Return [x, y] of the center of cell containing provided text 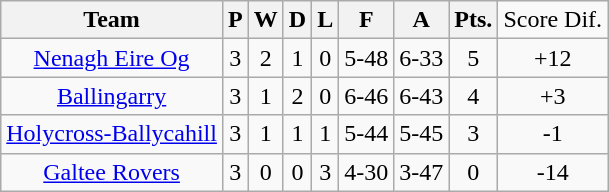
Team [112, 20]
A [422, 20]
-1 [553, 134]
Holycross-Ballycahill [112, 134]
6-43 [422, 96]
5-48 [366, 58]
Galtee Rovers [112, 172]
+3 [553, 96]
4-30 [366, 172]
4 [474, 96]
+12 [553, 58]
P [235, 20]
6-46 [366, 96]
3-47 [422, 172]
5-45 [422, 134]
W [266, 20]
5 [474, 58]
Score Dif. [553, 20]
Nenagh Eire Og [112, 58]
D [297, 20]
Ballingarry [112, 96]
5-44 [366, 134]
6-33 [422, 58]
F [366, 20]
-14 [553, 172]
Pts. [474, 20]
L [326, 20]
